Search for the cell housing the specified text and yield its [x, y] center coordinate. 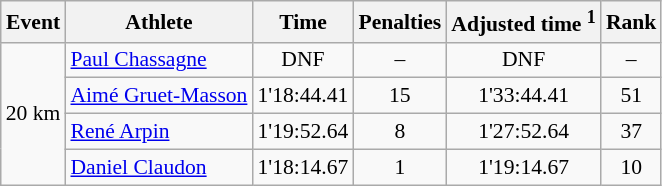
Daniel Claudon [158, 167]
51 [632, 96]
1'33:44.41 [524, 96]
8 [400, 132]
Aimé Gruet-Masson [158, 96]
René Arpin [158, 132]
1'19:14.67 [524, 167]
Paul Chassagne [158, 60]
Event [34, 22]
1'18:14.67 [302, 167]
10 [632, 167]
1'19:52.64 [302, 132]
Rank [632, 22]
37 [632, 132]
15 [400, 96]
1'27:52.64 [524, 132]
Penalties [400, 22]
Adjusted time 1 [524, 22]
1'18:44.41 [302, 96]
1 [400, 167]
20 km [34, 113]
Time [302, 22]
Athlete [158, 22]
